Pinpoint the cell where the given text exists, returning its (X, Y) midpoint coordinate. 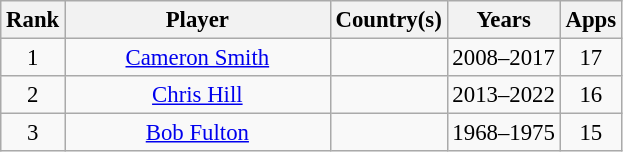
1968–1975 (504, 133)
3 (33, 133)
Rank (33, 20)
Bob Fulton (198, 133)
1 (33, 58)
Country(s) (388, 20)
2013–2022 (504, 95)
Cameron Smith (198, 58)
Chris Hill (198, 95)
Player (198, 20)
17 (590, 58)
16 (590, 95)
Apps (590, 20)
2008–2017 (504, 58)
Years (504, 20)
15 (590, 133)
2 (33, 95)
